Scan for the cell matching the given text and deliver its [x, y] coordinate at center. 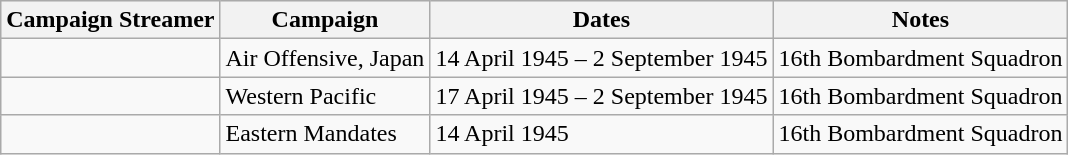
Campaign [325, 20]
14 April 1945 [602, 134]
Notes [920, 20]
14 April 1945 – 2 September 1945 [602, 58]
Dates [602, 20]
Western Pacific [325, 96]
Eastern Mandates [325, 134]
Campaign Streamer [110, 20]
17 April 1945 – 2 September 1945 [602, 96]
Air Offensive, Japan [325, 58]
